Capture the cell that displays the provided text and extract its [X, Y] central coordinate. 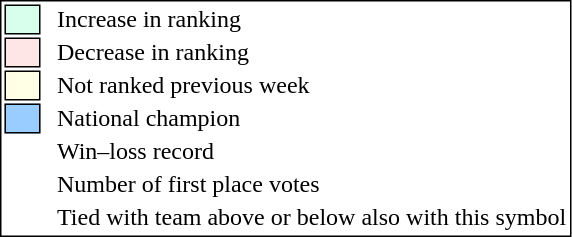
Number of first place votes [312, 185]
Not ranked previous week [312, 85]
National champion [312, 119]
Decrease in ranking [312, 53]
Win–loss record [312, 151]
Tied with team above or below also with this symbol [312, 217]
Increase in ranking [312, 19]
